Return [x, y] of the center of cell containing provided text 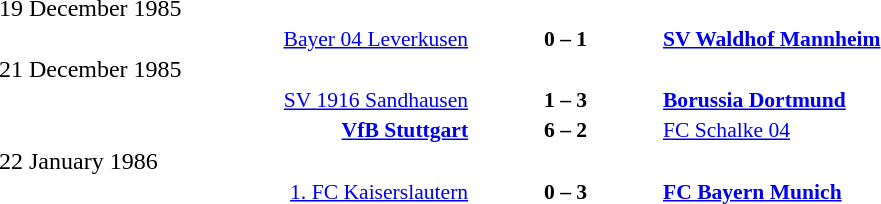
1 – 3 [566, 100]
6 – 2 [566, 130]
0 – 1 [566, 38]
